Capture the cell that displays the provided text and extract its [X, Y] central coordinate. 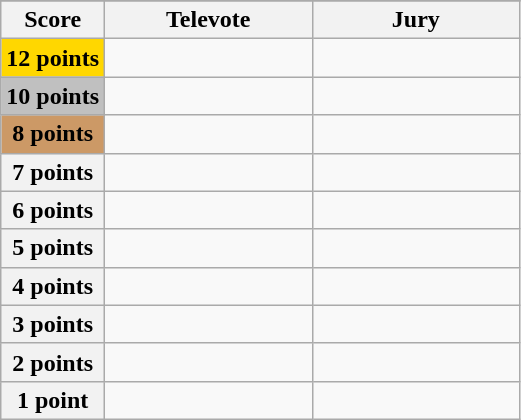
Jury [416, 20]
7 points [53, 172]
1 point [53, 400]
2 points [53, 362]
6 points [53, 210]
8 points [53, 134]
3 points [53, 324]
12 points [53, 58]
Televote [209, 20]
5 points [53, 248]
4 points [53, 286]
Score [53, 20]
10 points [53, 96]
